Determine the (X, Y) coordinate at the center of the cell enclosing the given text.  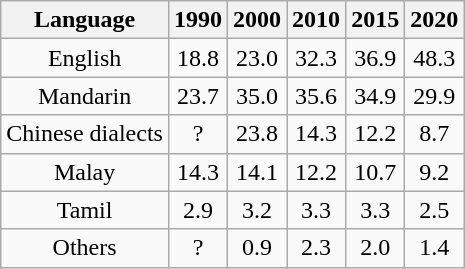
Tamil (85, 210)
2015 (376, 20)
English (85, 58)
Others (85, 248)
14.1 (258, 172)
2010 (316, 20)
23.7 (198, 96)
2000 (258, 20)
3.2 (258, 210)
9.2 (434, 172)
1.4 (434, 248)
Language (85, 20)
0.9 (258, 248)
34.9 (376, 96)
10.7 (376, 172)
48.3 (434, 58)
32.3 (316, 58)
1990 (198, 20)
8.7 (434, 134)
35.6 (316, 96)
36.9 (376, 58)
29.9 (434, 96)
18.8 (198, 58)
Chinese dialects (85, 134)
2.5 (434, 210)
Mandarin (85, 96)
2.9 (198, 210)
2.3 (316, 248)
23.8 (258, 134)
35.0 (258, 96)
Malay (85, 172)
2020 (434, 20)
2.0 (376, 248)
23.0 (258, 58)
